Find where the given text appears and provide that cell's center as (x, y) coordinate. 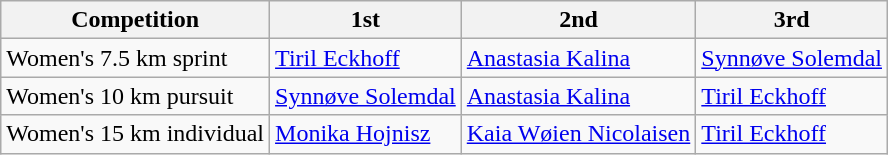
Competition (136, 20)
Monika Hojnisz (366, 134)
Kaia Wøien Nicolaisen (578, 134)
Women's 10 km pursuit (136, 96)
1st (366, 20)
3rd (792, 20)
Women's 15 km individual (136, 134)
Women's 7.5 km sprint (136, 58)
2nd (578, 20)
